Return the (X, Y) coordinate for the center point of the cell that contains the specified text.  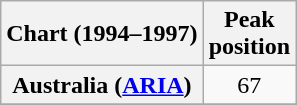
Peakposition (249, 34)
Chart (1994–1997) (102, 34)
Australia (ARIA) (102, 85)
67 (249, 85)
